Determine the [x, y] coordinate at the center of the cell enclosing the given text.  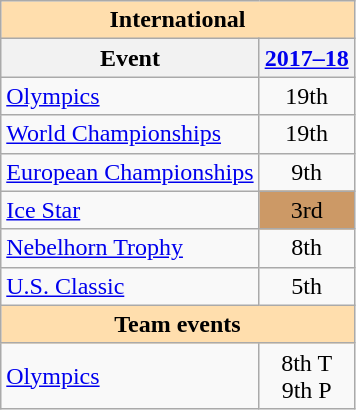
European Championships [130, 172]
U.S. Classic [130, 286]
9th [306, 172]
Event [130, 58]
Team events [178, 324]
International [178, 20]
Ice Star [130, 210]
Nebelhorn Trophy [130, 248]
World Championships [130, 134]
3rd [306, 210]
8th T 9th P [306, 376]
5th [306, 286]
2017–18 [306, 58]
8th [306, 248]
